Capture the cell that displays the provided text and extract its [X, Y] central coordinate. 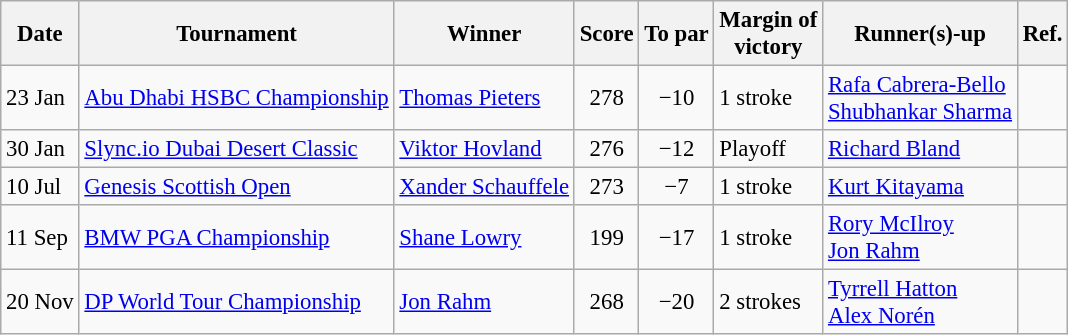
10 Jul [40, 187]
−7 [676, 187]
278 [606, 98]
Ref. [1042, 34]
Playoff [768, 149]
Score [606, 34]
−20 [676, 302]
276 [606, 149]
Date [40, 34]
Shane Lowry [484, 238]
Slync.io Dubai Desert Classic [236, 149]
Abu Dhabi HSBC Championship [236, 98]
Richard Bland [920, 149]
11 Sep [40, 238]
−12 [676, 149]
273 [606, 187]
20 Nov [40, 302]
23 Jan [40, 98]
BMW PGA Championship [236, 238]
199 [606, 238]
Genesis Scottish Open [236, 187]
Rafa Cabrera-Bello Shubhankar Sharma [920, 98]
Viktor Hovland [484, 149]
268 [606, 302]
Winner [484, 34]
Tournament [236, 34]
To par [676, 34]
−10 [676, 98]
Rory McIlroy Jon Rahm [920, 238]
Tyrrell Hatton Alex Norén [920, 302]
DP World Tour Championship [236, 302]
2 strokes [768, 302]
Jon Rahm [484, 302]
Thomas Pieters [484, 98]
Xander Schauffele [484, 187]
Kurt Kitayama [920, 187]
Margin ofvictory [768, 34]
Runner(s)-up [920, 34]
−17 [676, 238]
30 Jan [40, 149]
